Provide the [x, y] coordinate of the cell's center where the given text is located.  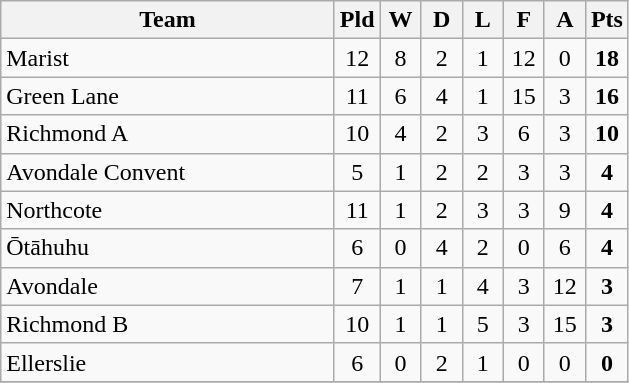
D [442, 20]
Northcote [168, 210]
9 [564, 210]
16 [606, 96]
Avondale [168, 286]
Ōtāhuhu [168, 248]
Avondale Convent [168, 172]
Team [168, 20]
8 [400, 58]
L [482, 20]
Pts [606, 20]
Ellerslie [168, 362]
Richmond A [168, 134]
7 [357, 286]
F [524, 20]
A [564, 20]
18 [606, 58]
Richmond B [168, 324]
Green Lane [168, 96]
Marist [168, 58]
Pld [357, 20]
W [400, 20]
